Search for the cell housing the specified text and yield its (X, Y) center coordinate. 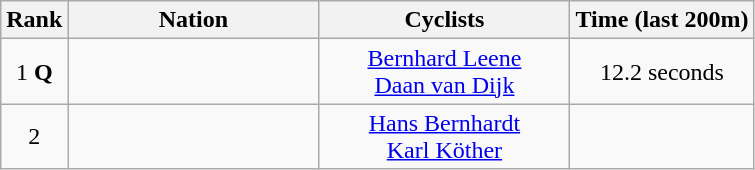
Nation (194, 20)
Bernhard Leene Daan van Dijk (444, 72)
Time (last 200m) (662, 20)
12.2 seconds (662, 72)
Cyclists (444, 20)
Hans Bernhardt Karl Köther (444, 136)
Rank (34, 20)
2 (34, 136)
1 Q (34, 72)
